Locate the cell with the specified text and output its [X, Y] center coordinate. 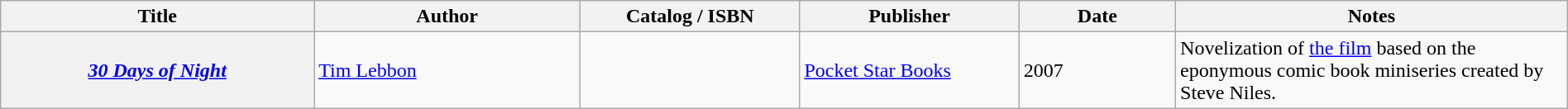
2007 [1097, 70]
Catalog / ISBN [690, 17]
Tim Lebbon [447, 70]
30 Days of Night [157, 70]
Publisher [910, 17]
Title [157, 17]
Date [1097, 17]
Pocket Star Books [910, 70]
Notes [1372, 17]
Author [447, 17]
Novelization of the film based on the eponymous comic book miniseries created by Steve Niles. [1372, 70]
